From the cell containing the given text, extract its center point as (X, Y) coordinate. 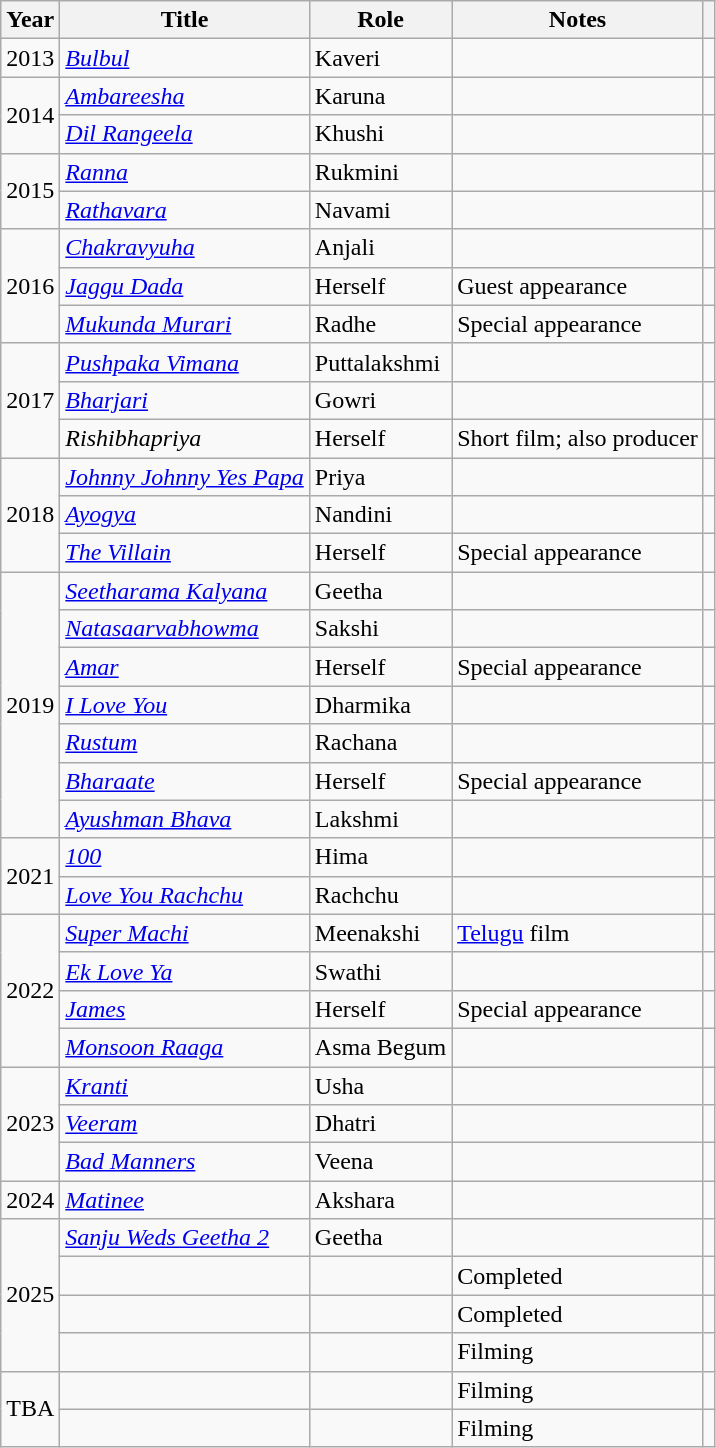
Navami (380, 210)
Johnny Johnny Yes Papa (184, 477)
Amar (184, 667)
2013 (30, 58)
Love You Rachchu (184, 895)
Khushi (380, 134)
Radhe (380, 324)
Swathi (380, 971)
Seetharama Kalyana (184, 591)
TBA (30, 1409)
Ayushman Bhava (184, 819)
Sanju Weds Geetha 2 (184, 1238)
Super Machi (184, 933)
The Villain (184, 553)
Rachchu (380, 895)
Dil Rangeela (184, 134)
Telugu film (578, 933)
2016 (30, 286)
Asma Begum (380, 1047)
Rustum (184, 743)
Veeram (184, 1124)
Title (184, 20)
Karuna (380, 96)
Ek Love Ya (184, 971)
Monsoon Raaga (184, 1047)
Usha (380, 1085)
Gowri (380, 400)
2015 (30, 191)
I Love You (184, 705)
Meenakshi (380, 933)
Jaggu Dada (184, 286)
James (184, 1009)
Veena (380, 1162)
Rukmini (380, 172)
Priya (380, 477)
Sakshi (380, 629)
2017 (30, 400)
Chakravyuha (184, 248)
2024 (30, 1200)
Lakshmi (380, 819)
Kranti (184, 1085)
Bulbul (184, 58)
Rishibhapriya (184, 438)
Dhatri (380, 1124)
Natasaarvabhowma (184, 629)
2019 (30, 705)
Kaveri (380, 58)
Hima (380, 857)
2021 (30, 876)
Matinee (184, 1200)
Bharjari (184, 400)
100 (184, 857)
Year (30, 20)
Pushpaka Vimana (184, 362)
Notes (578, 20)
Ambareesha (184, 96)
Guest appearance (578, 286)
Nandini (380, 515)
Rachana (380, 743)
Akshara (380, 1200)
Ranna (184, 172)
2023 (30, 1123)
Ayogya (184, 515)
Mukunda Murari (184, 324)
2022 (30, 990)
Bharaate (184, 781)
Puttalakshmi (380, 362)
Dharmika (380, 705)
2025 (30, 1295)
2014 (30, 115)
Role (380, 20)
Bad Manners (184, 1162)
Short film; also producer (578, 438)
2018 (30, 515)
Anjali (380, 248)
Rathavara (184, 210)
